For the text-containing cell, return its midpoint in [X, Y] coordinate format. 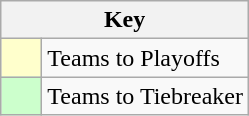
Teams to Tiebreaker [146, 96]
Teams to Playoffs [146, 58]
Key [125, 20]
